Locate the cell with the specified text and output its [x, y] center coordinate. 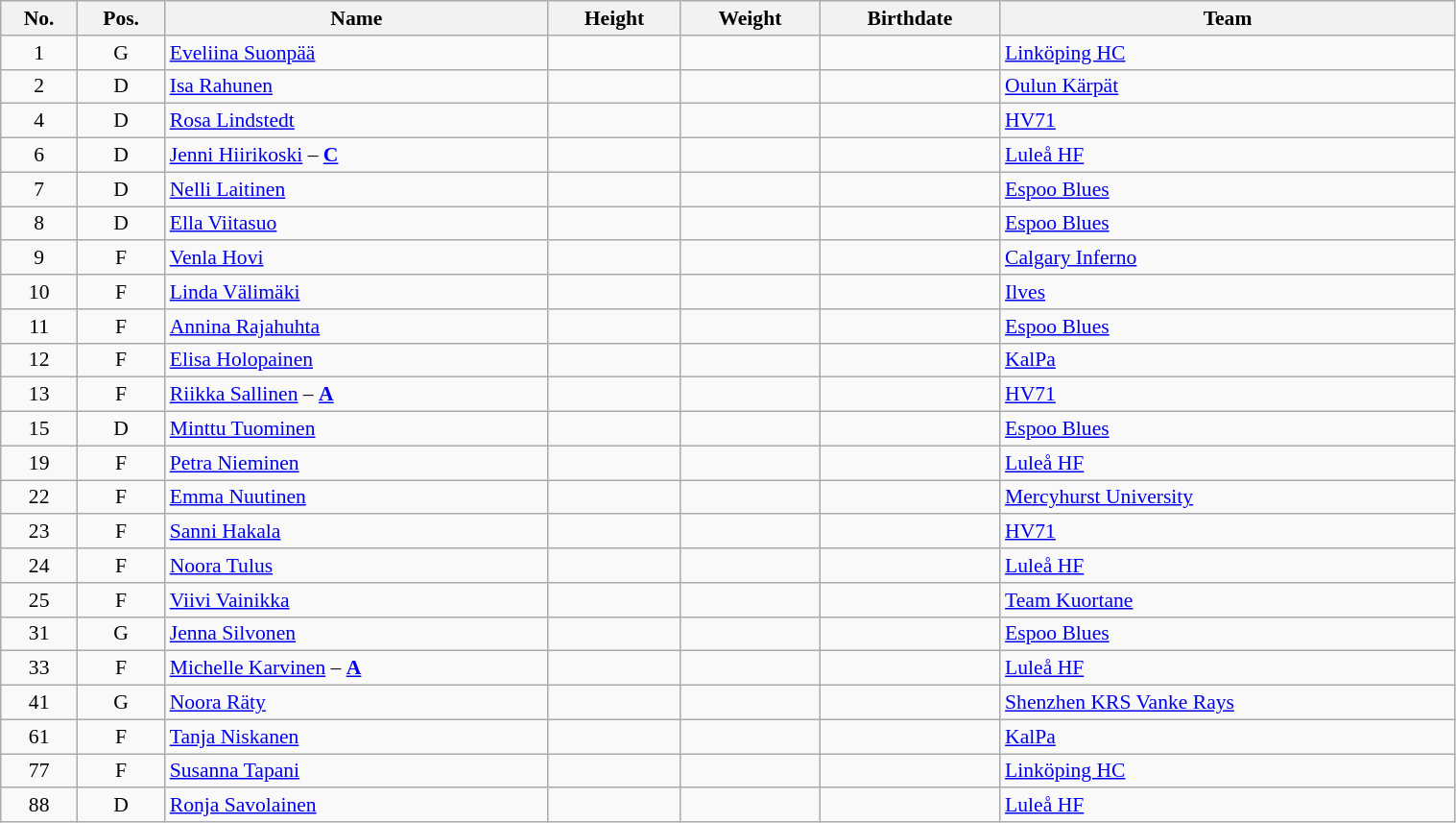
Jenna Silvonen [357, 634]
6 [39, 156]
33 [39, 668]
61 [39, 737]
Minttu Tuominen [357, 429]
Name [357, 18]
22 [39, 497]
24 [39, 566]
2 [39, 86]
Isa Rahunen [357, 86]
31 [39, 634]
13 [39, 395]
Tanja Niskanen [357, 737]
Oulun Kärpät [1228, 86]
41 [39, 703]
15 [39, 429]
Petra Nieminen [357, 463]
Viivi Vainikka [357, 600]
23 [39, 532]
Elisa Holopainen [357, 360]
12 [39, 360]
Venla Hovi [357, 258]
Emma Nuutinen [357, 497]
Michelle Karvinen – A [357, 668]
11 [39, 327]
Noora Tulus [357, 566]
19 [39, 463]
7 [39, 189]
Susanna Tapani [357, 771]
88 [39, 806]
Pos. [121, 18]
Noora Räty [357, 703]
10 [39, 292]
Sanni Hakala [357, 532]
No. [39, 18]
Weight [751, 18]
9 [39, 258]
Nelli Laitinen [357, 189]
Ilves [1228, 292]
Annina Rajahuhta [357, 327]
Linda Välimäki [357, 292]
Rosa Lindstedt [357, 121]
4 [39, 121]
Jenni Hiirikoski – C [357, 156]
77 [39, 771]
25 [39, 600]
Calgary Inferno [1228, 258]
1 [39, 53]
Ella Viitasuo [357, 224]
Birthdate [910, 18]
Riikka Sallinen – A [357, 395]
Team [1228, 18]
Eveliina Suonpää [357, 53]
Team Kuortane [1228, 600]
Shenzhen KRS Vanke Rays [1228, 703]
Mercyhurst University [1228, 497]
Height [614, 18]
Ronja Savolainen [357, 806]
8 [39, 224]
